Scan for the cell matching the given text and deliver its [x, y] coordinate at center. 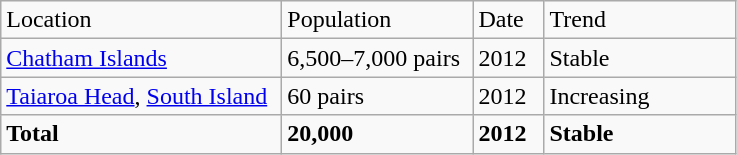
Chatham Islands [142, 58]
60 pairs [378, 96]
20,000 [378, 134]
6,500–7,000 pairs [378, 58]
Population [378, 20]
Taiaroa Head, South Island [142, 96]
Increasing [640, 96]
Total [142, 134]
Date [508, 20]
Location [142, 20]
Trend [640, 20]
